Return [x, y] of the center of cell containing provided text 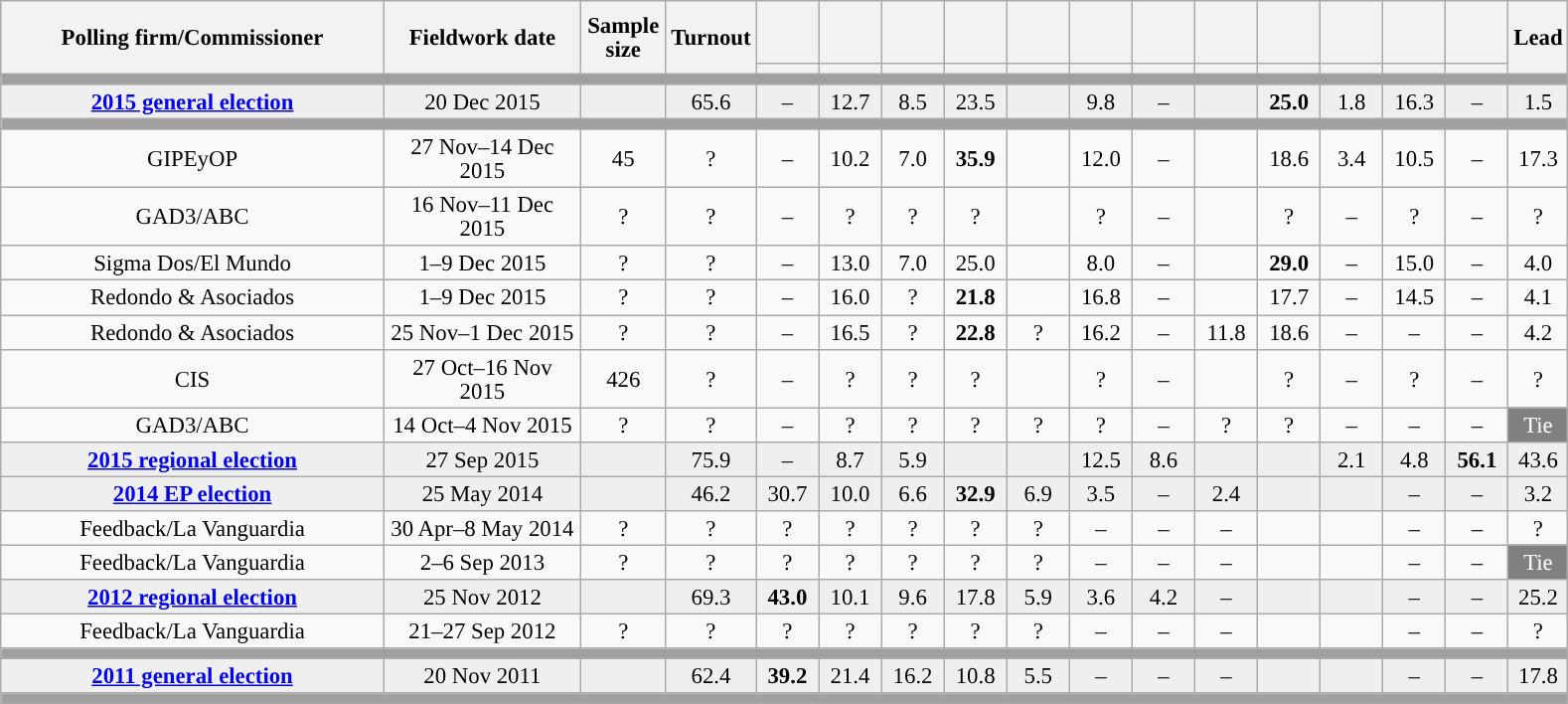
14.5 [1415, 298]
25.2 [1538, 597]
15.0 [1415, 264]
10.2 [851, 159]
1.8 [1351, 101]
14 Oct–4 Nov 2015 [482, 426]
426 [623, 378]
12.0 [1101, 159]
Turnout [711, 38]
39.2 [787, 676]
2015 regional election [193, 459]
2014 EP election [193, 493]
3.6 [1101, 597]
12.7 [851, 101]
16.5 [851, 332]
20 Dec 2015 [482, 101]
25 Nov 2012 [482, 597]
2015 general election [193, 101]
43.6 [1538, 459]
35.9 [976, 159]
5.5 [1037, 676]
CIS [193, 378]
16.8 [1101, 298]
30.7 [787, 493]
27 Nov–14 Dec 2015 [482, 159]
1.5 [1538, 101]
69.3 [711, 597]
8.0 [1101, 264]
17.7 [1290, 298]
12.5 [1101, 459]
65.6 [711, 101]
6.9 [1037, 493]
21.4 [851, 676]
3.5 [1101, 493]
Sample size [623, 38]
2–6 Sep 2013 [482, 563]
2.1 [1351, 459]
10.5 [1415, 159]
25 Nov–1 Dec 2015 [482, 332]
20 Nov 2011 [482, 676]
27 Sep 2015 [482, 459]
29.0 [1290, 264]
46.2 [711, 493]
10.0 [851, 493]
27 Oct–16 Nov 2015 [482, 378]
4.0 [1538, 264]
4.8 [1415, 459]
2.4 [1226, 493]
16 Nov–11 Dec 2015 [482, 217]
3.2 [1538, 493]
9.8 [1101, 101]
23.5 [976, 101]
45 [623, 159]
30 Apr–8 May 2014 [482, 529]
56.1 [1477, 459]
22.8 [976, 332]
13.0 [851, 264]
6.6 [912, 493]
Lead [1538, 38]
Sigma Dos/El Mundo [193, 264]
2012 regional election [193, 597]
32.9 [976, 493]
11.8 [1226, 332]
2011 general election [193, 676]
8.6 [1163, 459]
43.0 [787, 597]
10.8 [976, 676]
3.4 [1351, 159]
GIPEyOP [193, 159]
21.8 [976, 298]
10.1 [851, 597]
8.5 [912, 101]
16.3 [1415, 101]
9.6 [912, 597]
4.1 [1538, 298]
75.9 [711, 459]
25 May 2014 [482, 493]
62.4 [711, 676]
Polling firm/Commissioner [193, 38]
8.7 [851, 459]
Fieldwork date [482, 38]
21–27 Sep 2012 [482, 630]
16.0 [851, 298]
17.3 [1538, 159]
